Scan for the cell matching the given text and deliver its [x, y] coordinate at center. 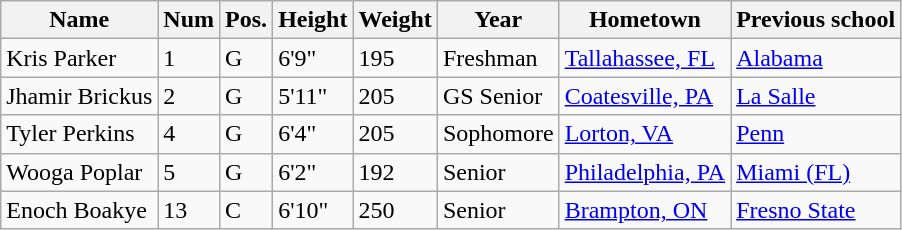
Fresno State [816, 210]
Hometown [645, 20]
5 [189, 172]
Name [80, 20]
Freshman [498, 58]
Previous school [816, 20]
192 [395, 172]
Height [313, 20]
GS Senior [498, 96]
Miami (FL) [816, 172]
Alabama [816, 58]
4 [189, 134]
La Salle [816, 96]
1 [189, 58]
Tallahassee, FL [645, 58]
13 [189, 210]
Philadelphia, PA [645, 172]
Wooga Poplar [80, 172]
Lorton, VA [645, 134]
6'2" [313, 172]
Pos. [246, 20]
6'10" [313, 210]
195 [395, 58]
Sophomore [498, 134]
C [246, 210]
Tyler Perkins [80, 134]
Kris Parker [80, 58]
Enoch Boakye [80, 210]
6'4" [313, 134]
Weight [395, 20]
5'11" [313, 96]
Coatesville, PA [645, 96]
250 [395, 210]
Year [498, 20]
Brampton, ON [645, 210]
6'9" [313, 58]
2 [189, 96]
Num [189, 20]
Penn [816, 134]
Jhamir Brickus [80, 96]
